Determine the (X, Y) coordinate at the center of the cell enclosing the given text.  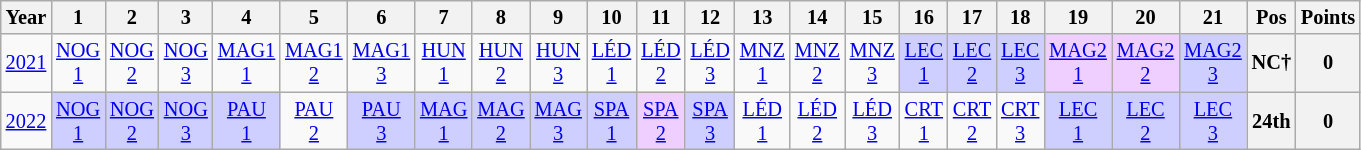
MAG23 (1212, 63)
CRT2 (972, 121)
13 (762, 17)
12 (710, 17)
Year (26, 17)
SPA2 (660, 121)
PAU1 (246, 121)
24th (1272, 121)
MNZ2 (818, 63)
2022 (26, 121)
SPA1 (612, 121)
16 (924, 17)
3 (186, 17)
CRT3 (1020, 121)
NC† (1272, 63)
2 (132, 17)
20 (1146, 17)
MAG2 (500, 121)
SPA3 (710, 121)
MAG21 (1078, 63)
6 (382, 17)
21 (1212, 17)
19 (1078, 17)
MAG12 (314, 63)
8 (500, 17)
MNZ3 (872, 63)
HUN3 (558, 63)
5 (314, 17)
15 (872, 17)
4 (246, 17)
CRT1 (924, 121)
18 (1020, 17)
17 (972, 17)
MAG11 (246, 63)
PAU3 (382, 121)
11 (660, 17)
1 (78, 17)
MNZ1 (762, 63)
HUN2 (500, 63)
2021 (26, 63)
MAG13 (382, 63)
14 (818, 17)
MAG1 (444, 121)
MAG22 (1146, 63)
10 (612, 17)
Pos (1272, 17)
PAU2 (314, 121)
Points (1328, 17)
9 (558, 17)
MAG3 (558, 121)
HUN1 (444, 63)
7 (444, 17)
